Find where the given text appears and provide that cell's center as [x, y] coordinate. 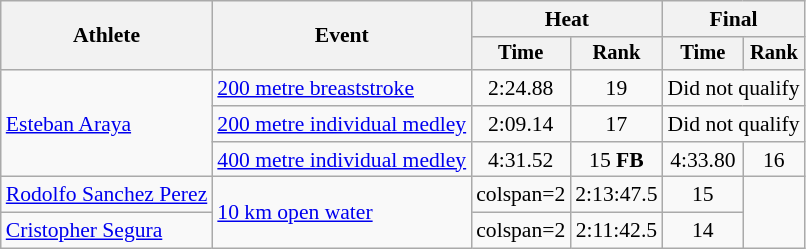
400 metre individual medley [342, 160]
Esteban Araya [107, 124]
Final [734, 19]
Rodolfo Sanchez Perez [107, 195]
2:11:42.5 [616, 231]
10 km open water [342, 212]
2:24.88 [520, 88]
Heat [566, 19]
Cristopher Segura [107, 231]
19 [616, 88]
Athlete [107, 36]
15 [704, 195]
2:09.14 [520, 124]
2:13:47.5 [616, 195]
15 FB [616, 160]
Event [342, 36]
17 [616, 124]
16 [774, 160]
200 metre breaststroke [342, 88]
4:31.52 [520, 160]
4:33.80 [704, 160]
14 [704, 231]
200 metre individual medley [342, 124]
